Provide the (x, y) coordinate of the cell's center where the given text is located.  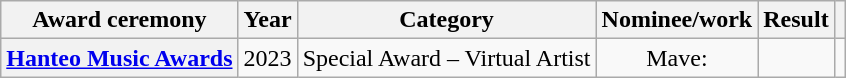
Award ceremony (120, 20)
2023 (268, 58)
Result (796, 20)
Hanteo Music Awards (120, 58)
Year (268, 20)
Nominee/work (677, 20)
Mave: (677, 58)
Category (446, 20)
Special Award – Virtual Artist (446, 58)
